Scan for the cell matching the given text and deliver its [x, y] coordinate at center. 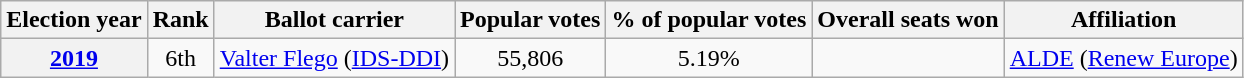
Popular votes [530, 20]
Ballot carrier [334, 20]
5.19% [709, 58]
ALDE (Renew Europe) [1124, 58]
6th [180, 58]
Valter Flego (IDS-DDI) [334, 58]
Election year [74, 20]
% of popular votes [709, 20]
55,806 [530, 58]
Rank [180, 20]
Affiliation [1124, 20]
2019 [74, 58]
Overall seats won [908, 20]
